Identify which cell holds the provided text, then report its (x, y) central coordinate. 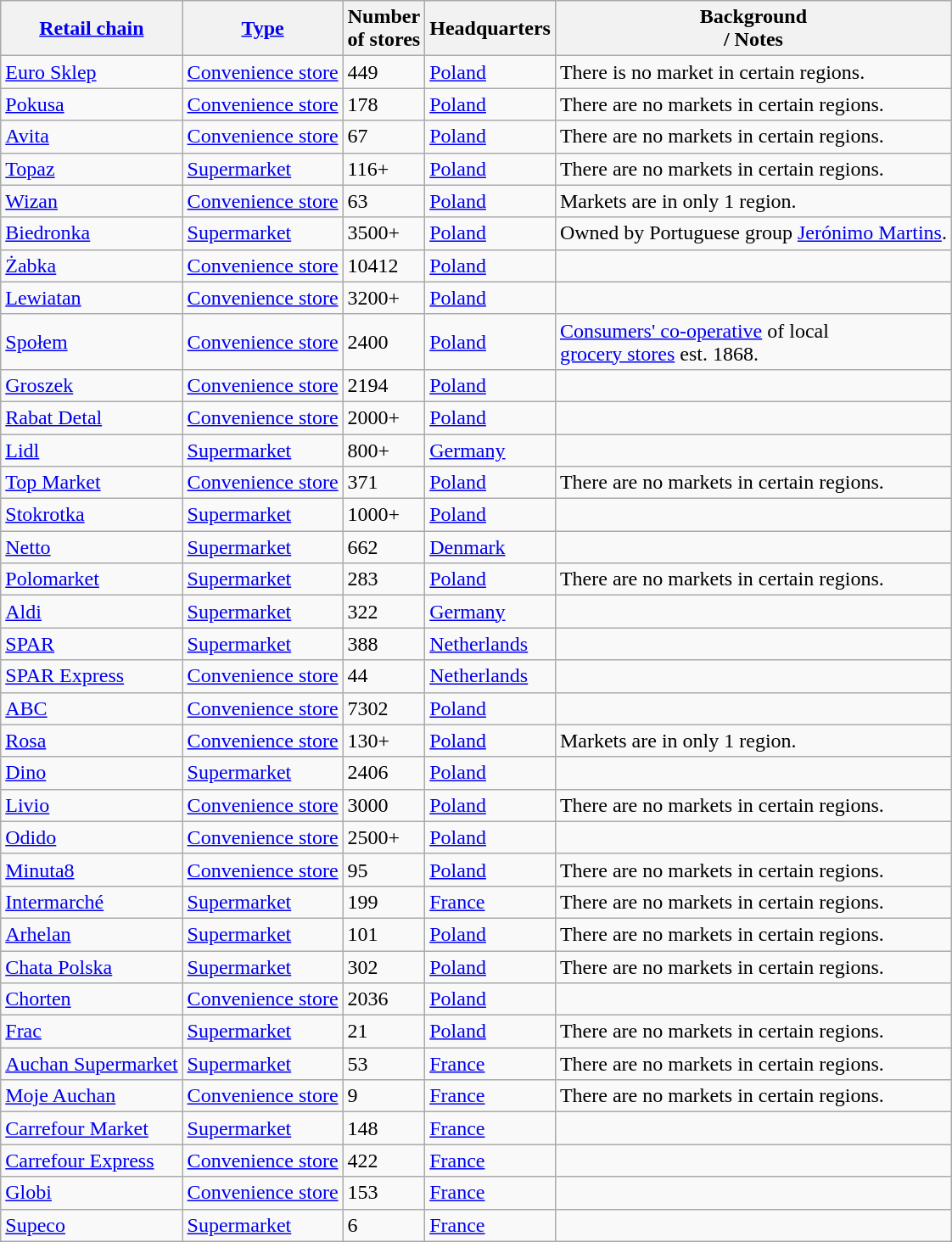
199 (384, 902)
Supeco (92, 1225)
2000+ (384, 417)
Owned by Portuguese group Jerónimo Martins. (753, 233)
449 (384, 72)
Stokrotka (92, 515)
101 (384, 934)
SPAR Express (92, 676)
21 (384, 1032)
Arhelan (92, 934)
178 (384, 104)
Globi (92, 1193)
148 (384, 1128)
53 (384, 1064)
Odido (92, 837)
Polomarket (92, 579)
Carrefour Express (92, 1161)
Moje Auchan (92, 1096)
Chorten (92, 999)
2406 (384, 773)
3000 (384, 805)
Lidl (92, 450)
Numberof stores (384, 29)
10412 (384, 266)
322 (384, 612)
SPAR (92, 644)
302 (384, 966)
Frac (92, 1032)
Retail chain (92, 29)
388 (384, 644)
2400 (384, 341)
Rabat Detal (92, 417)
Pokusa (92, 104)
Minuta8 (92, 870)
Dino (92, 773)
Aldi (92, 612)
662 (384, 547)
Livio (92, 805)
3500+ (384, 233)
800+ (384, 450)
Żabka (92, 266)
2036 (384, 999)
Carrefour Market (92, 1128)
Groszek (92, 385)
Biedronka (92, 233)
Wizan (92, 201)
2194 (384, 385)
Netto (92, 547)
Intermarché (92, 902)
95 (384, 870)
Topaz (92, 169)
2500+ (384, 837)
153 (384, 1193)
Type (263, 29)
63 (384, 201)
6 (384, 1225)
1000+ (384, 515)
44 (384, 676)
Top Market (92, 483)
Background/ Notes (753, 29)
116+ (384, 169)
Headquarters (490, 29)
Społem (92, 341)
7302 (384, 708)
130+ (384, 741)
Consumers' co-operative of local grocery stores est. 1868. (753, 341)
283 (384, 579)
Chata Polska (92, 966)
9 (384, 1096)
Rosa (92, 741)
Denmark (490, 547)
Auchan Supermarket (92, 1064)
3200+ (384, 298)
Euro Sklep (92, 72)
Lewiatan (92, 298)
67 (384, 137)
422 (384, 1161)
ABC (92, 708)
371 (384, 483)
Avita (92, 137)
There is no market in certain regions. (753, 72)
